Search for the cell housing the specified text and yield its [x, y] center coordinate. 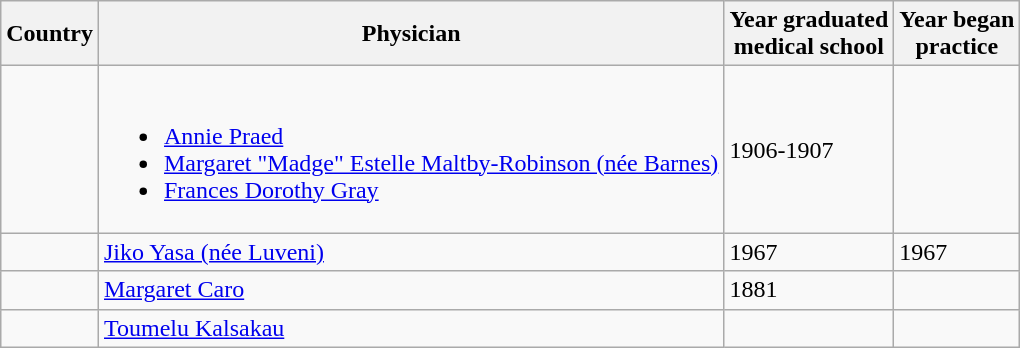
Toumelu Kalsakau [410, 328]
1906-1907 [809, 150]
Physician [410, 34]
Annie PraedMargaret "Madge" Estelle Maltby-Robinson (née Barnes)Frances Dorothy Gray [410, 150]
Year beganpractice [957, 34]
Year graduatedmedical school [809, 34]
Margaret Caro [410, 290]
1881 [809, 290]
Jiko Yasa (née Luveni) [410, 252]
Country [50, 34]
